Detect which cell encompasses the target text, then output its [X, Y] center coordinate. 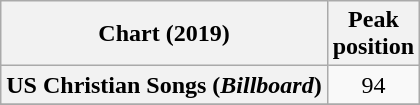
Peakposition [373, 34]
94 [373, 85]
Chart (2019) [164, 34]
US Christian Songs (Billboard) [164, 85]
